Output the [X, Y] coordinate of the center of the cell containing the given text.  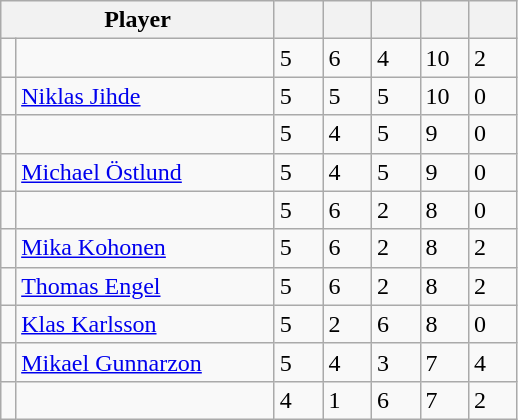
Mika Kohonen [146, 248]
Thomas Engel [146, 286]
1 [348, 400]
Player [138, 20]
Michael Östlund [146, 172]
Mikael Gunnarzon [146, 362]
3 [396, 362]
Klas Karlsson [146, 324]
Niklas Jihde [146, 96]
